Pinpoint the cell where the given text exists, returning its (X, Y) midpoint coordinate. 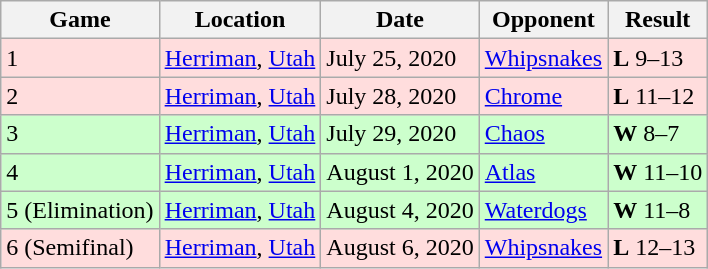
Date (400, 20)
3 (80, 134)
July 29, 2020 (400, 134)
L 11–12 (658, 96)
August 6, 2020 (400, 248)
Waterdogs (543, 210)
5 (Elimination) (80, 210)
Result (658, 20)
W 11–10 (658, 172)
L 12–13 (658, 248)
Chrome (543, 96)
4 (80, 172)
July 28, 2020 (400, 96)
July 25, 2020 (400, 58)
1 (80, 58)
Location (240, 20)
W 11–8 (658, 210)
Chaos (543, 134)
August 4, 2020 (400, 210)
L 9–13 (658, 58)
6 (Semifinal) (80, 248)
Game (80, 20)
W 8–7 (658, 134)
2 (80, 96)
August 1, 2020 (400, 172)
Atlas (543, 172)
Opponent (543, 20)
